Search for the cell housing the specified text and yield its [X, Y] center coordinate. 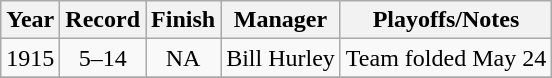
Playoffs/Notes [446, 20]
Year [30, 20]
1915 [30, 58]
Record [103, 20]
Finish [184, 20]
Team folded May 24 [446, 58]
NA [184, 58]
Manager [281, 20]
5–14 [103, 58]
Bill Hurley [281, 58]
